Return (X, Y) of the center of cell containing provided text 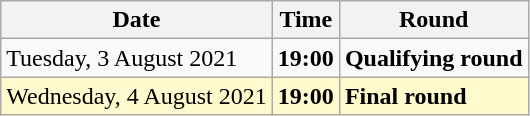
Date (137, 20)
Round (434, 20)
Time (306, 20)
Qualifying round (434, 58)
Tuesday, 3 August 2021 (137, 58)
Wednesday, 4 August 2021 (137, 96)
Final round (434, 96)
